Detect which cell encompasses the target text, then output its [x, y] center coordinate. 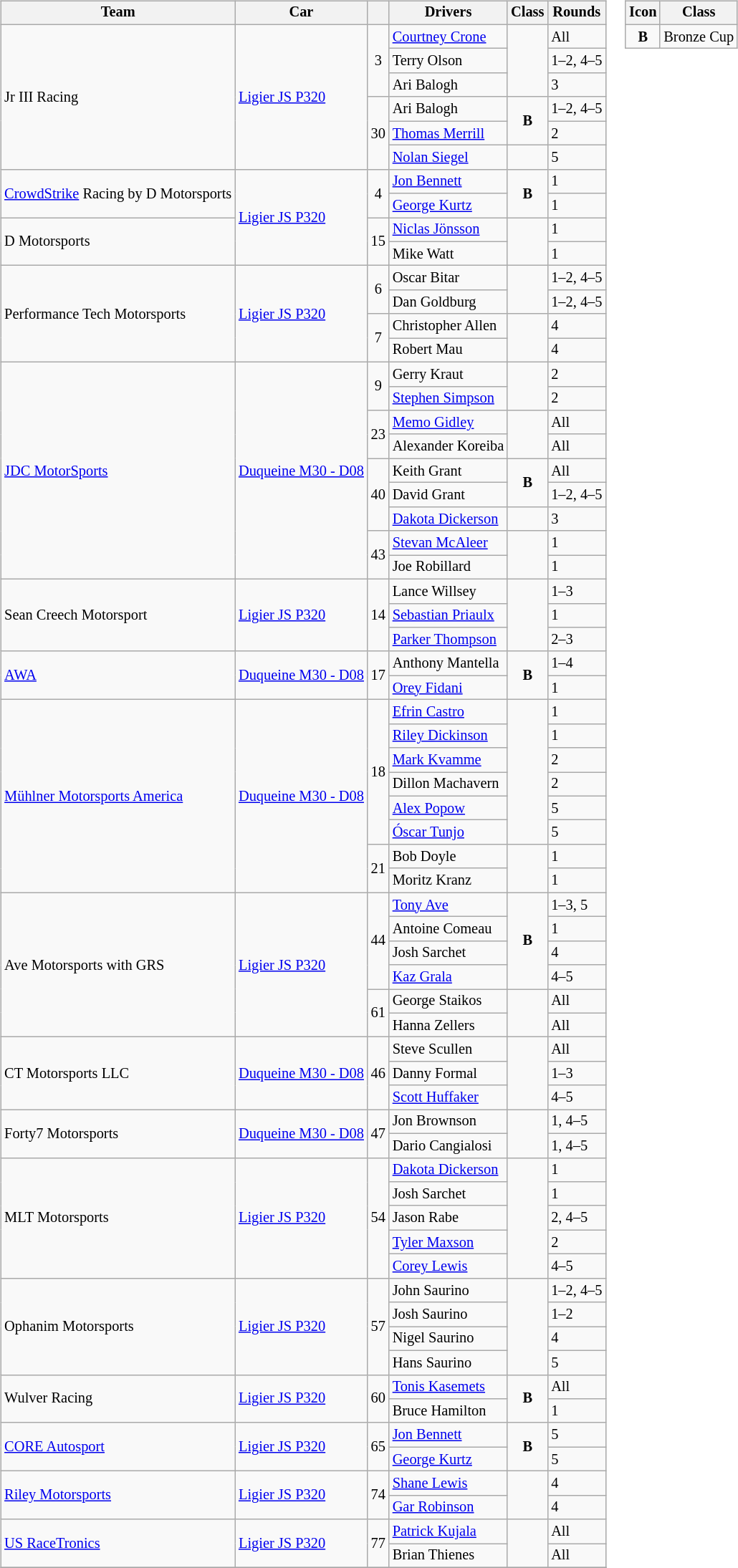
46 [378, 1073]
Ophanim Motorsports [118, 1327]
43 [378, 554]
Riley Dickinson [449, 736]
Tonis Kasemets [449, 1387]
George Staikos [449, 1001]
47 [378, 1133]
65 [378, 1447]
Bob Doyle [449, 857]
Terry Olson [449, 61]
Drivers [449, 13]
JDC MotorSports [118, 470]
18 [378, 772]
74 [378, 1496]
Patrick Kujala [449, 1531]
Oscar Bitar [449, 278]
Dan Goldburg [449, 302]
Orey Fidani [449, 688]
7 [378, 338]
Riley Motorsports [118, 1496]
D Motorsports [118, 242]
Hanna Zellers [449, 1025]
Ave Motorsports with GRS [118, 965]
Bruce Hamilton [449, 1411]
Anthony Mantella [449, 663]
15 [378, 242]
Forty7 Motorsports [118, 1133]
Jason Rabe [449, 1218]
David Grant [449, 495]
AWA [118, 675]
MLT Motorsports [118, 1218]
Rounds [576, 13]
44 [378, 941]
77 [378, 1543]
Lance Willsey [449, 591]
Alexander Koreiba [449, 446]
Danny Formal [449, 1074]
Scott Huffaker [449, 1097]
1–4 [576, 663]
US RaceTronics [118, 1543]
Sebastian Priaulx [449, 615]
Thomas Merrill [449, 133]
Sean Creech Motorsport [118, 615]
30 [378, 133]
Robert Mau [449, 350]
Wulver Racing [118, 1398]
Gar Robinson [449, 1507]
Tony Ave [449, 905]
Keith Grant [449, 471]
Nolan Siegel [449, 158]
Jon Brownson [449, 1122]
1–2 [576, 1314]
Tyler Maxson [449, 1242]
Memo Gidley [449, 423]
Hans Saurino [449, 1362]
Gerry Kraut [449, 374]
Parker Thompson [449, 640]
Mühlner Motorsports America [118, 797]
Alex Popow [449, 808]
Mike Watt [449, 254]
Steve Scullen [449, 1049]
40 [378, 494]
23 [378, 434]
Dillon Machavern [449, 784]
14 [378, 615]
Nigel Saurino [449, 1339]
Brian Thienes [449, 1556]
Óscar Tunjo [449, 832]
Efrin Castro [449, 712]
Mark Kvamme [449, 760]
Antoine Comeau [449, 929]
John Saurino [449, 1290]
60 [378, 1398]
Stevan McAleer [449, 543]
Christopher Allen [449, 326]
Icon [643, 13]
Shane Lewis [449, 1483]
2, 4–5 [576, 1218]
1–3, 5 [576, 905]
CrowdStrike Racing by D Motorsports [118, 193]
Niclas Jönsson [449, 230]
9 [378, 385]
Kaz Grala [449, 977]
Josh Saurino [449, 1314]
57 [378, 1327]
Corey Lewis [449, 1266]
Jr III Racing [118, 97]
Courtney Crone [449, 37]
Joe Robillard [449, 567]
Team [118, 13]
Car [301, 13]
Stephen Simpson [449, 398]
2–3 [576, 640]
54 [378, 1218]
CT Motorsports LLC [118, 1073]
CORE Autosport [118, 1447]
6 [378, 289]
21 [378, 868]
Dario Cangialosi [449, 1145]
61 [378, 1013]
Bronze Cup [699, 37]
17 [378, 675]
Performance Tech Motorsports [118, 314]
Moritz Kranz [449, 880]
